Locate the cell with the specified text and output its [x, y] center coordinate. 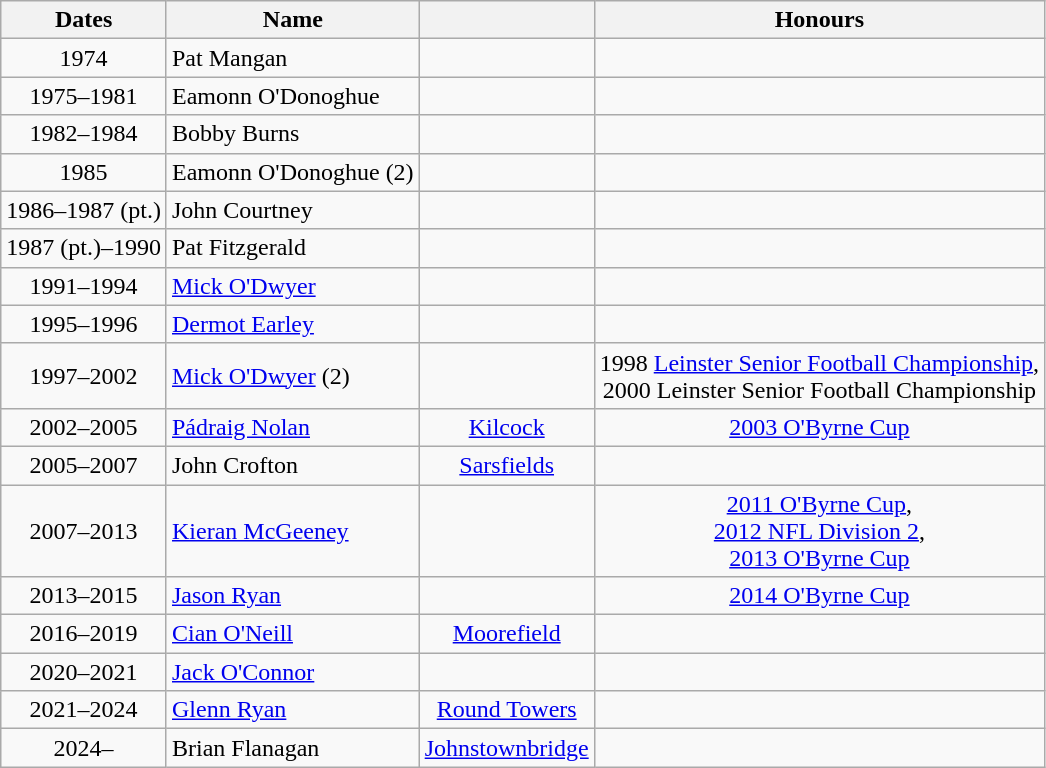
Dates [84, 20]
1974 [84, 58]
Name [292, 20]
2007–2013 [84, 530]
Bobby Burns [292, 134]
Moorefield [506, 634]
1991–1994 [84, 286]
2020–2021 [84, 672]
2016–2019 [84, 634]
1997–2002 [84, 376]
Cian O'Neill [292, 634]
2002–2005 [84, 427]
1982–1984 [84, 134]
1998 Leinster Senior Football Championship,2000 Leinster Senior Football Championship [819, 376]
Honours [819, 20]
1975–1981 [84, 96]
1986–1987 (pt.) [84, 210]
1987 (pt.)–1990 [84, 248]
Johnstownbridge [506, 748]
2021–2024 [84, 710]
2013–2015 [84, 596]
1995–1996 [84, 324]
Mick O'Dwyer [292, 286]
John Courtney [292, 210]
2005–2007 [84, 465]
Sarsfields [506, 465]
Round Towers [506, 710]
Dermot Earley [292, 324]
Jason Ryan [292, 596]
1985 [84, 172]
2014 O'Byrne Cup [819, 596]
2003 O'Byrne Cup [819, 427]
Pat Mangan [292, 58]
Glenn Ryan [292, 710]
Brian Flanagan [292, 748]
Eamonn O'Donoghue [292, 96]
2024– [84, 748]
Kilcock [506, 427]
Pádraig Nolan [292, 427]
Mick O'Dwyer (2) [292, 376]
John Crofton [292, 465]
2011 O'Byrne Cup,2012 NFL Division 2,2013 O'Byrne Cup [819, 530]
Kieran McGeeney [292, 530]
Jack O'Connor [292, 672]
Eamonn O'Donoghue (2) [292, 172]
Pat Fitzgerald [292, 248]
